Identify which cell holds the provided text, then report its [x, y] central coordinate. 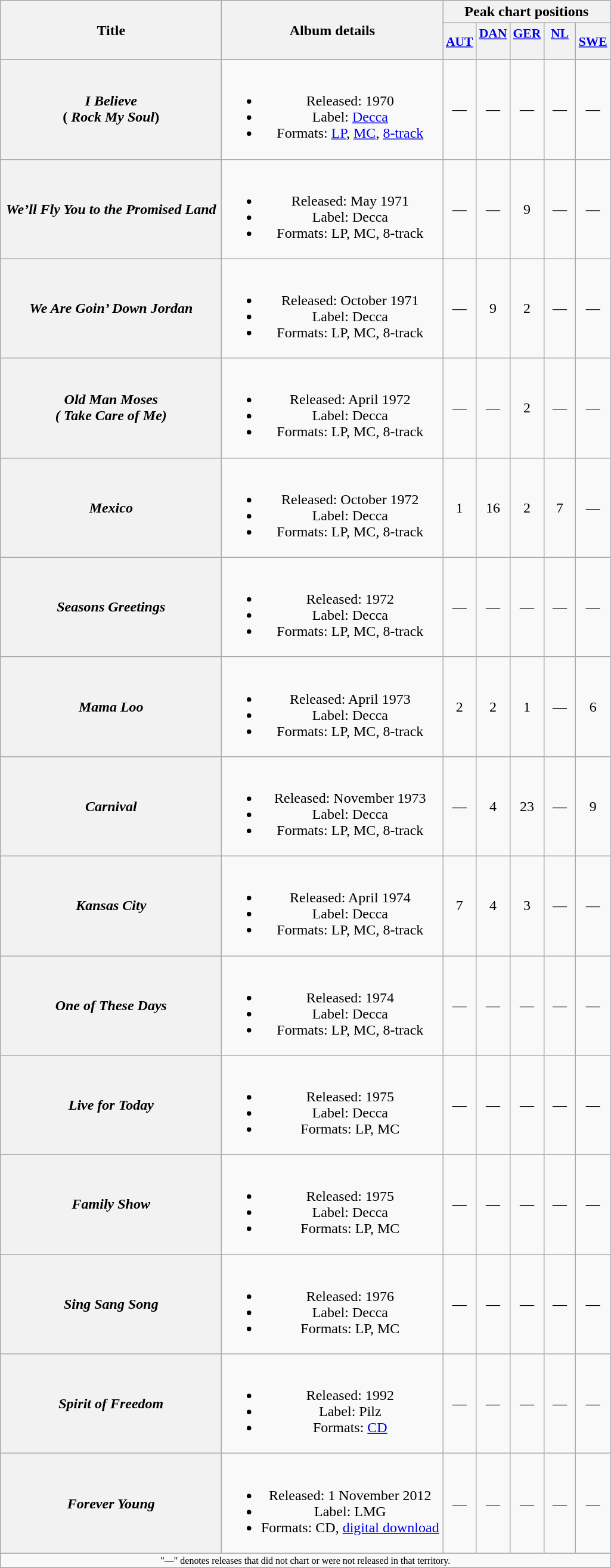
Released: October 1972Label: DeccaFormats: LP, MC, 8-track [333, 508]
DAN [494, 42]
Released: May 1971Label: DeccaFormats: LP, MC, 8-track [333, 209]
Sing Sang Song [111, 1304]
Seasons Greetings [111, 607]
NL [559, 42]
Carnival [111, 806]
Released: April 1973Label: DeccaFormats: LP, MC, 8-track [333, 707]
Released: November 1973Label: DeccaFormats: LP, MC, 8-track [333, 806]
Released: 1976Label: DeccaFormats: LP, MC [333, 1304]
Title [111, 30]
16 [494, 508]
Released: April 1972Label: DeccaFormats: LP, MC, 8-track [333, 408]
Released: 1992Label: PilzFormats: CD [333, 1404]
Released: October 1971Label: DeccaFormats: LP, MC, 8-track [333, 309]
Released: April 1974Label: DeccaFormats: LP, MC, 8-track [333, 906]
We’ll Fly You to the Promised Land [111, 209]
SWE [593, 42]
Album details [333, 30]
We Are Goin’ Down Jordan [111, 309]
Forever Young [111, 1503]
GER [527, 42]
Mexico [111, 508]
One of These Days [111, 1006]
Released: 1974Label: DeccaFormats: LP, MC, 8-track [333, 1006]
Released: 1970Label: DeccaFormats: LP, MC, 8-track [333, 110]
Peak chart positions [527, 12]
Live for Today [111, 1105]
3 [527, 906]
Family Show [111, 1205]
Mama Loo [111, 707]
I Believe( Rock My Soul) [111, 110]
AUT [460, 42]
"—" denotes releases that did not chart or were not released in that territory. [305, 1560]
Kansas City [111, 906]
Released: 1972Label: DeccaFormats: LP, MC, 8-track [333, 607]
Spirit of Freedom [111, 1404]
Released: 1 November 2012Label: LMGFormats: CD, digital download [333, 1503]
6 [593, 707]
Old Man Moses( Take Care of Me) [111, 408]
23 [527, 806]
